Return the (X, Y) coordinate for the center point of the cell that contains the specified text.  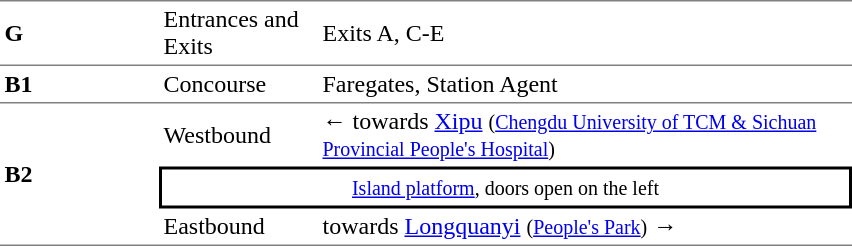
G (80, 33)
Eastbound (238, 227)
Island platform, doors open on the left (506, 187)
← towards Xipu (Chengdu University of TCM & Sichuan Provincial People's Hospital) (585, 136)
Exits A, C-E (585, 33)
B1 (80, 85)
Faregates, Station Agent (585, 85)
Entrances and Exits (238, 33)
B2 (80, 175)
towards Longquanyi (People's Park) → (585, 227)
Westbound (238, 136)
Concourse (238, 85)
